Detect which cell encompasses the target text, then output its [X, Y] center coordinate. 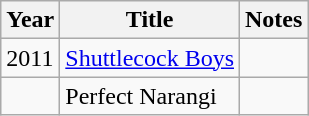
2011 [30, 58]
Shuttlecock Boys [150, 58]
Title [150, 20]
Notes [274, 20]
Perfect Narangi [150, 96]
Year [30, 20]
